From the cell containing the given text, extract its center point as [X, Y] coordinate. 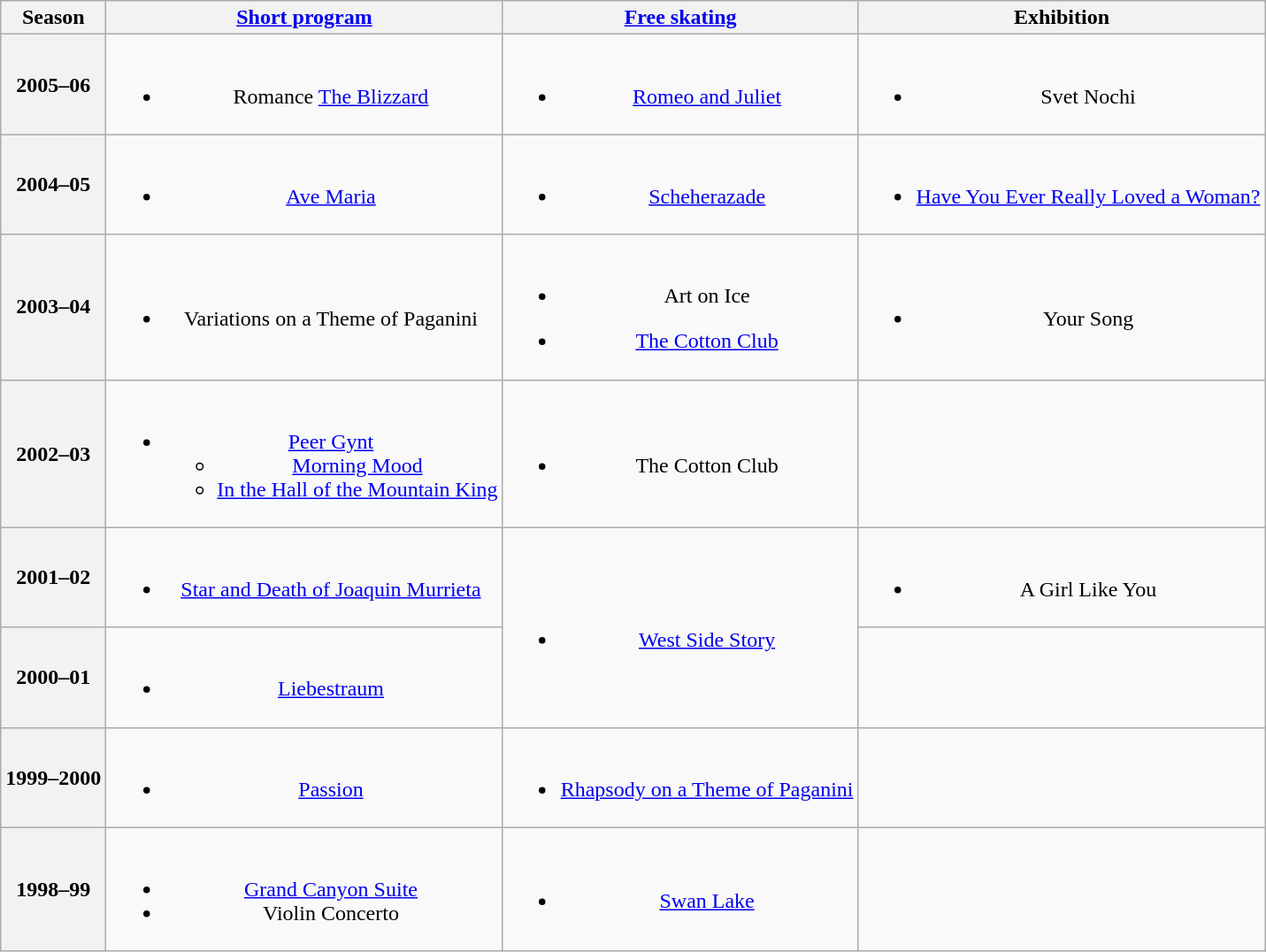
Short program [304, 18]
Grand Canyon Suite Violin Concerto [304, 889]
Ave Maria [304, 184]
1998–99 [53, 889]
2002–03 [53, 453]
Variations on a Theme of Paganini [304, 307]
Peer Gynt Morning MoodIn the Hall of the Mountain King [304, 453]
2004–05 [53, 184]
Rhapsody on a Theme of Paganini [680, 777]
Star and Death of Joaquin Murrieta [304, 577]
2001–02 [53, 577]
The Cotton Club [680, 453]
Free skating [680, 18]
Art on Ice The Cotton Club [680, 307]
2000–01 [53, 678]
Have You Ever Really Loved a Woman? [1062, 184]
A Girl Like You [1062, 577]
Romance The Blizzard [304, 85]
Romeo and Juliet [680, 85]
Svet Nochi [1062, 85]
West Side Story [680, 627]
Passion [304, 777]
Scheherazade [680, 184]
Liebestraum [304, 678]
Exhibition [1062, 18]
2003–04 [53, 307]
Swan Lake [680, 889]
Your Song [1062, 307]
1999–2000 [53, 777]
Season [53, 18]
2005–06 [53, 85]
